Search for the cell housing the specified text and yield its (x, y) center coordinate. 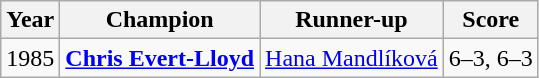
Chris Evert-Lloyd (160, 58)
Hana Mandlíková (352, 58)
Champion (160, 20)
Year (30, 20)
1985 (30, 58)
Runner-up (352, 20)
Score (490, 20)
6–3, 6–3 (490, 58)
